Output the (X, Y) coordinate of the center of the cell containing the given text.  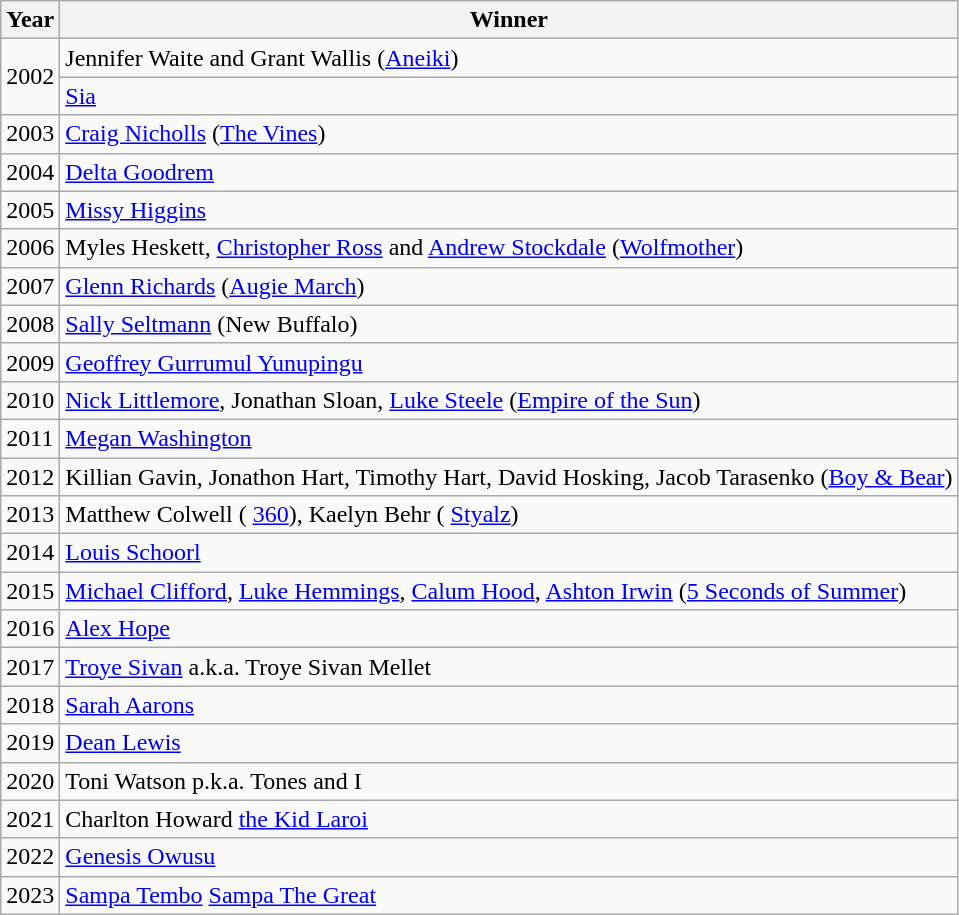
2018 (30, 705)
2009 (30, 362)
Winner (509, 20)
Myles Heskett, Christopher Ross and Andrew Stockdale (Wolfmother) (509, 248)
2008 (30, 324)
Sia (509, 96)
Genesis Owusu (509, 857)
2007 (30, 286)
2002 (30, 77)
2010 (30, 400)
2013 (30, 515)
2023 (30, 895)
2004 (30, 172)
2006 (30, 248)
2003 (30, 134)
2022 (30, 857)
Nick Littlemore, Jonathan Sloan, Luke Steele (Empire of the Sun) (509, 400)
Geoffrey Gurrumul Yunupingu (509, 362)
Toni Watson p.k.a. Tones and I (509, 781)
Louis Schoorl (509, 553)
2015 (30, 591)
Jennifer Waite and Grant Wallis (Aneiki) (509, 58)
Delta Goodrem (509, 172)
2014 (30, 553)
Missy Higgins (509, 210)
2021 (30, 819)
2020 (30, 781)
Glenn Richards (Augie March) (509, 286)
Killian Gavin, Jonathon Hart, Timothy Hart, David Hosking, Jacob Tarasenko (Boy & Bear) (509, 477)
Michael Clifford, Luke Hemmings, Calum Hood, Ashton Irwin (5 Seconds of Summer) (509, 591)
Sarah Aarons (509, 705)
Year (30, 20)
2005 (30, 210)
Alex Hope (509, 629)
2011 (30, 438)
2017 (30, 667)
Craig Nicholls (The Vines) (509, 134)
Troye Sivan a.k.a. Troye Sivan Mellet (509, 667)
Matthew Colwell ( 360), Kaelyn Behr ( Styalz) (509, 515)
Megan Washington (509, 438)
2012 (30, 477)
Charlton Howard the Kid Laroi (509, 819)
2019 (30, 743)
Sally Seltmann (New Buffalo) (509, 324)
Sampa Tembo Sampa The Great (509, 895)
Dean Lewis (509, 743)
2016 (30, 629)
